Locate the cell with the specified text and output its [X, Y] center coordinate. 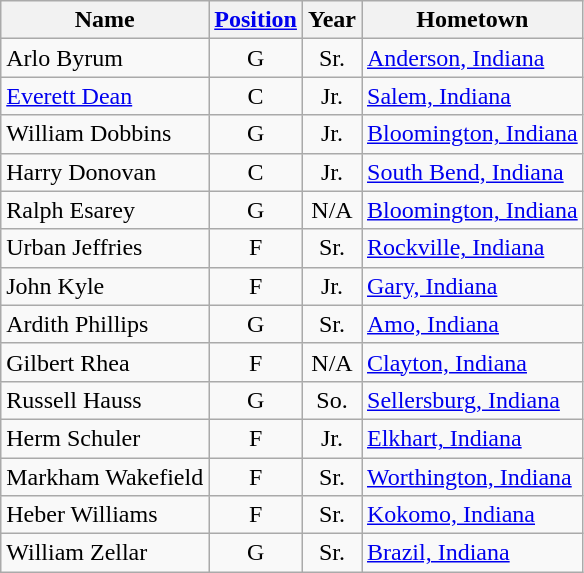
Urban Jeffries [105, 248]
Anderson, Indiana [473, 58]
Everett Dean [105, 96]
Heber Williams [105, 515]
Elkhart, Indiana [473, 438]
Sellersburg, Indiana [473, 400]
Herm Schuler [105, 438]
So. [332, 400]
Year [332, 20]
Brazil, Indiana [473, 553]
Amo, Indiana [473, 324]
Rockville, Indiana [473, 248]
William Dobbins [105, 134]
Gary, Indiana [473, 286]
Markham Wakefield [105, 477]
Salem, Indiana [473, 96]
Kokomo, Indiana [473, 515]
Russell Hauss [105, 400]
William Zellar [105, 553]
John Kyle [105, 286]
Gilbert Rhea [105, 362]
South Bend, Indiana [473, 172]
Arlo Byrum [105, 58]
Hometown [473, 20]
Harry Donovan [105, 172]
Worthington, Indiana [473, 477]
Name [105, 20]
Ralph Esarey [105, 210]
Clayton, Indiana [473, 362]
Ardith Phillips [105, 324]
Position [256, 20]
